Return (X, Y) of the center of cell containing provided text 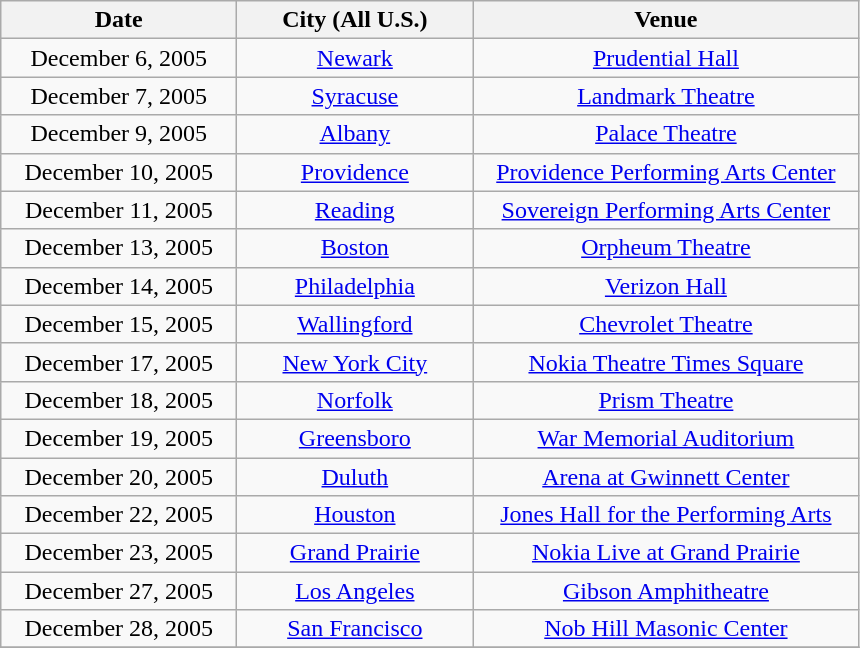
Orpheum Theatre (666, 248)
Palace Theatre (666, 134)
Boston (355, 248)
Newark (355, 58)
Providence (355, 172)
Duluth (355, 477)
December 27, 2005 (119, 591)
December 18, 2005 (119, 400)
Syracuse (355, 96)
December 14, 2005 (119, 286)
Venue (666, 20)
Wallingford (355, 324)
December 23, 2005 (119, 553)
December 9, 2005 (119, 134)
December 28, 2005 (119, 629)
Grand Prairie (355, 553)
Norfolk (355, 400)
Landmark Theatre (666, 96)
Date (119, 20)
Verizon Hall (666, 286)
December 7, 2005 (119, 96)
Sovereign Performing Arts Center (666, 210)
December 15, 2005 (119, 324)
Prism Theatre (666, 400)
December 6, 2005 (119, 58)
War Memorial Auditorium (666, 438)
Nob Hill Masonic Center (666, 629)
Gibson Amphitheatre (666, 591)
Greensboro (355, 438)
New York City (355, 362)
Los Angeles (355, 591)
Nokia Live at Grand Prairie (666, 553)
Philadelphia (355, 286)
December 11, 2005 (119, 210)
December 19, 2005 (119, 438)
City (All U.S.) (355, 20)
December 13, 2005 (119, 248)
Chevrolet Theatre (666, 324)
Nokia Theatre Times Square (666, 362)
Reading (355, 210)
San Francisco (355, 629)
December 20, 2005 (119, 477)
December 17, 2005 (119, 362)
Jones Hall for the Performing Arts (666, 515)
Arena at Gwinnett Center (666, 477)
Prudential Hall (666, 58)
Providence Performing Arts Center (666, 172)
December 22, 2005 (119, 515)
Houston (355, 515)
December 10, 2005 (119, 172)
Albany (355, 134)
